Provide the (x, y) coordinate of the cell's center where the given text is located.  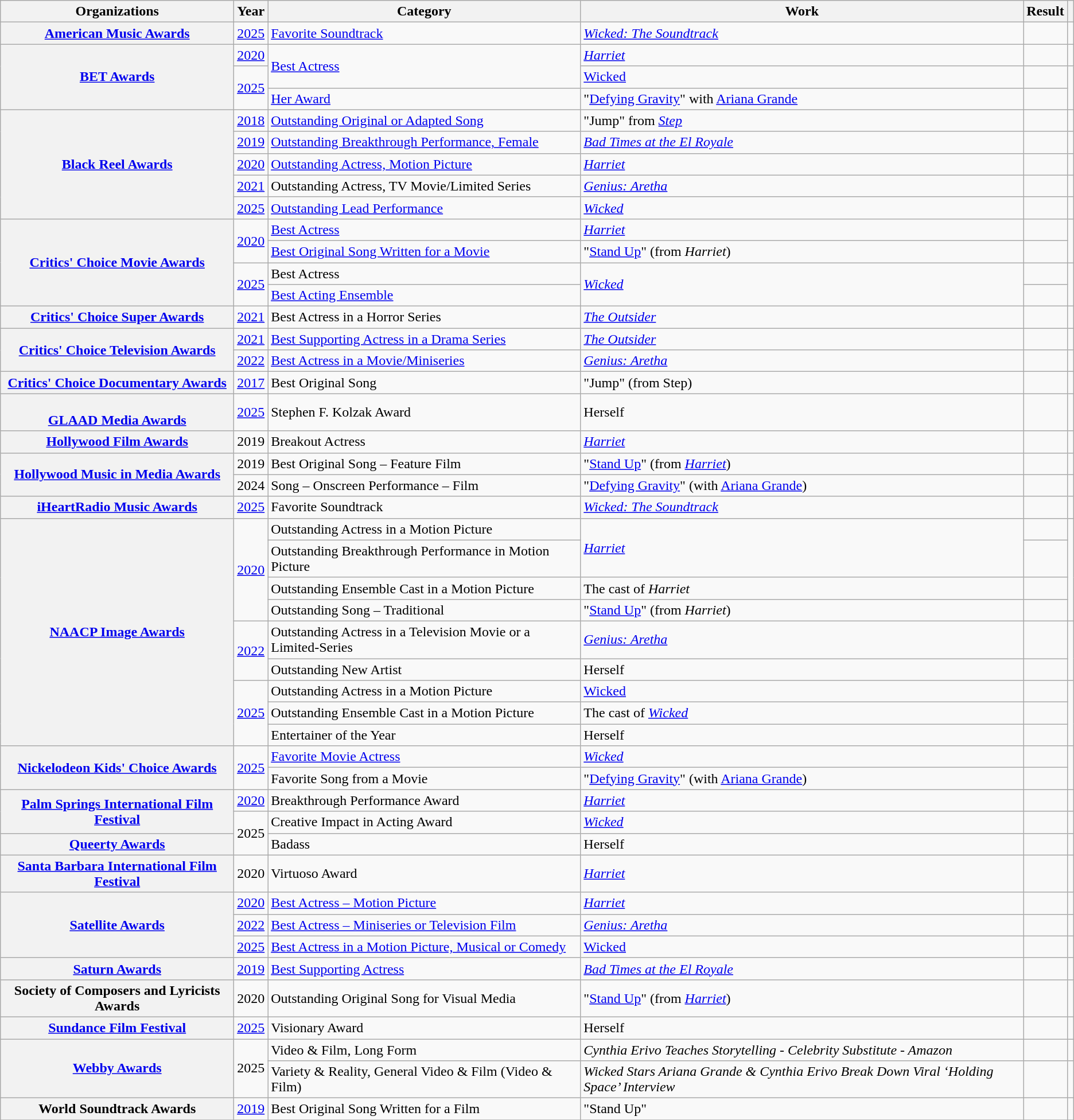
GLAAD Media Awards (117, 412)
Entertainer of the Year (425, 735)
Best Acting Ensemble (425, 295)
Society of Composers and Lyricists Awards (117, 998)
Sundance Film Festival (117, 1028)
Wicked Stars Ariana Grande & Cynthia Erivo Break Down Viral ‘Holding Space’ Interview (802, 1080)
Critics' Choice Documentary Awards (117, 383)
Organizations (117, 11)
Year (251, 11)
Favorite Song from a Movie (425, 779)
iHeartRadio Music Awards (117, 507)
American Music Awards (117, 33)
Best Actress – Motion Picture (425, 903)
Stephen F. Kolzak Award (425, 412)
Video & Film, Long Form (425, 1049)
Outstanding Original or Adapted Song (425, 120)
Her Award (425, 99)
Satellite Awards (117, 925)
Breakout Actress (425, 442)
Outstanding Actress in a Television Movie or a Limited-Series (425, 639)
Outstanding Original Song for Visual Media (425, 998)
Best Original Song (425, 383)
Santa Barbara International Film Festival (117, 873)
"Defying Gravity" with Ariana Grande (802, 99)
Hollywood Film Awards (117, 442)
Black Reel Awards (117, 164)
"Jump" from Step (802, 120)
"Jump" (from Step) (802, 383)
Saturn Awards (117, 969)
2017 (251, 383)
Outstanding New Artist (425, 670)
Work (802, 11)
Breakthrough Performance Award (425, 800)
World Soundtrack Awards (117, 1109)
BET Awards (117, 77)
Outstanding Breakthrough Performance, Female (425, 142)
Best Actress – Miniseries or Television Film (425, 925)
Hollywood Music in Media Awards (117, 475)
Favorite Movie Actress (425, 757)
Best Supporting Actress (425, 969)
Outstanding Song – Traditional (425, 610)
Webby Awards (117, 1068)
Best Actress in a Motion Picture, Musical or Comedy (425, 947)
The cast of Harriet (802, 588)
Outstanding Actress, Motion Picture (425, 164)
Creative Impact in Acting Award (425, 822)
Palm Springs International Film Festival (117, 811)
Outstanding Actress, TV Movie/Limited Series (425, 186)
NAACP Image Awards (117, 632)
2018 (251, 120)
Result (1045, 11)
Virtuoso Award (425, 873)
Critics' Choice Television Awards (117, 350)
Queerty Awards (117, 844)
Best Original Song – Feature Film (425, 464)
2024 (251, 485)
Nickelodeon Kids' Choice Awards (117, 768)
The cast of Wicked (802, 713)
Visionary Award (425, 1028)
Critics' Choice Super Awards (117, 317)
Outstanding Lead Performance (425, 208)
Best Actress in a Movie/Miniseries (425, 361)
Cynthia Erivo Teaches Storytelling - Celebrity Substitute - Amazon (802, 1049)
Outstanding Breakthrough Performance in Motion Picture (425, 559)
Badass (425, 844)
Best Supporting Actress in a Drama Series (425, 339)
Best Original Song Written for a Movie (425, 251)
Best Original Song Written for a Film (425, 1109)
Variety & Reality, General Video & Film (Video & Film) (425, 1080)
Category (425, 11)
Critics' Choice Movie Awards (117, 262)
Best Actress in a Horror Series (425, 317)
"Stand Up" (802, 1109)
Song – Onscreen Performance – Film (425, 485)
